Output the [X, Y] coordinate of the center of the cell containing the given text.  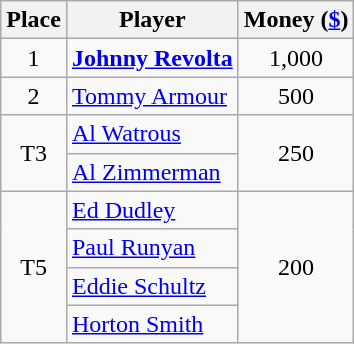
250 [296, 153]
Horton Smith [152, 324]
1,000 [296, 58]
Johnny Revolta [152, 58]
Al Zimmerman [152, 172]
Al Watrous [152, 134]
T3 [34, 153]
Place [34, 20]
Tommy Armour [152, 96]
Ed Dudley [152, 210]
1 [34, 58]
Player [152, 20]
200 [296, 267]
2 [34, 96]
Paul Runyan [152, 248]
500 [296, 96]
Eddie Schultz [152, 286]
T5 [34, 267]
Money ($) [296, 20]
